Locate the cell with the specified text and output its [x, y] center coordinate. 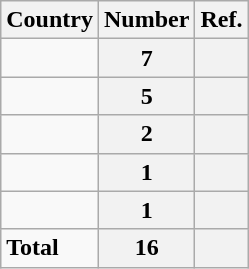
Total [50, 248]
Country [50, 20]
7 [146, 58]
16 [146, 248]
5 [146, 96]
2 [146, 134]
Ref. [222, 20]
Number [146, 20]
